Search for the cell housing the specified text and yield its [x, y] center coordinate. 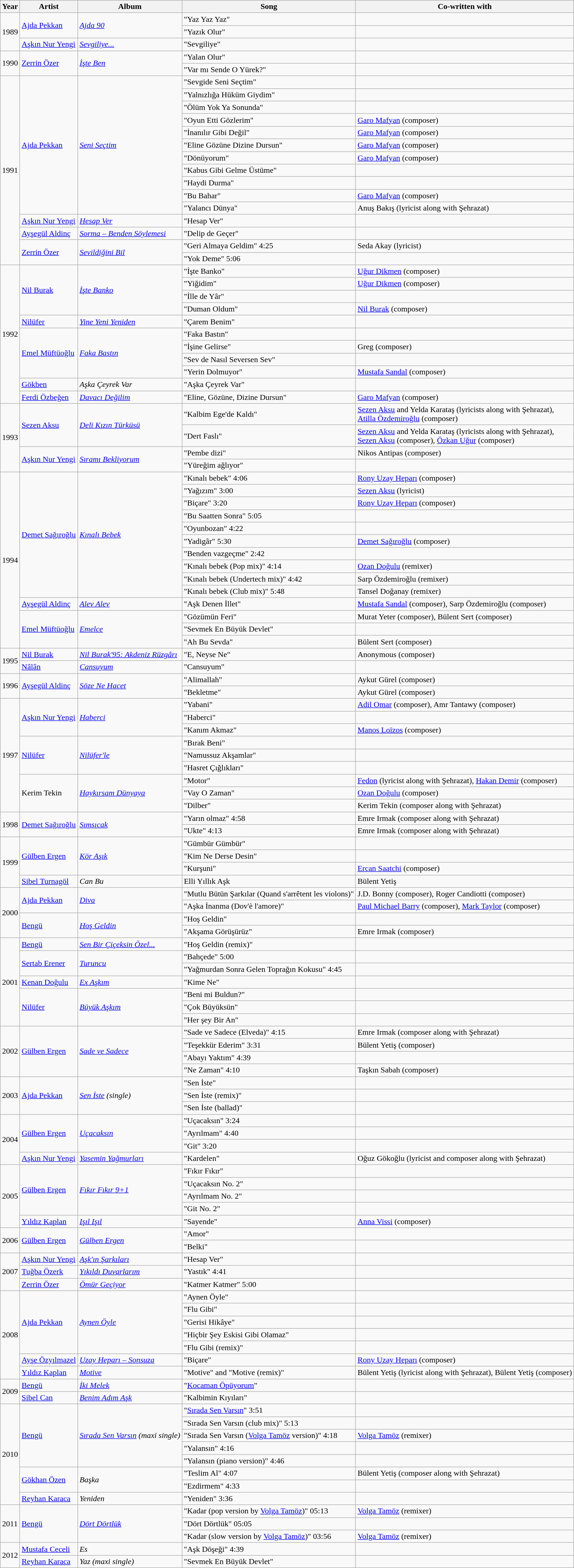
Bülent Yetiş (lyricist along with Şehrazat), Bülent Yetiş (composer) [465, 1372]
"Dönüyorum" [269, 158]
Es [130, 1549]
"Yerin Dolmuyor" [269, 372]
"İlle de Yâr" [269, 296]
"İnanılır Gibi Değil" [269, 132]
"Gerisi Hikâye" [269, 1322]
"Yarın olmaz" 4:58 [269, 818]
"Kınalı bebek (Pop mix)" 4:14 [269, 566]
"Bu Bahar" [269, 196]
"Haydi Durma" [269, 183]
Ajda 90 [130, 25]
"Yaz Yaz Yaz" [269, 19]
"Yeniden" 3:36 [269, 1498]
"Gümbür Gümbür" [269, 843]
"Hasret Çığlıkları" [269, 768]
"Sevgiliye" [269, 44]
Ozan Doğulu (composer) [465, 793]
"Bırak Beni" [269, 742]
2007 [10, 1272]
Nâlân [49, 667]
Song [269, 7]
"Ukte" 4:13 [269, 831]
"Kalbim Ege'de Kaldı" [269, 414]
"Kadar (pop version by Volga Tamöz)" 05:13 [269, 1511]
Kınalı Bebek [130, 535]
"Sırada Sen Varsın (Volga Tamöz version)" 4:18 [269, 1436]
Gökhan Özen [49, 1480]
Ercan Saatchi (composer) [465, 869]
Greg (composer) [465, 347]
Can Bu [130, 881]
"Dört Dörtlük" 05:05 [269, 1524]
"Çarem Benim" [269, 321]
"Kadar (slow version by Volga Tamöz)" 03:56 [269, 1536]
Fedon (lyricist along with Şehrazat), Hakan Demir (composer) [465, 780]
"Ezdirmem" 4:33 [269, 1486]
Nil Burak'95: Akdeniz Rüzgârı [130, 654]
Paul Michael Barry (composer), Mark Taylor (composer) [465, 906]
Ferdi Özbeğen [49, 397]
Işıl Işıl [130, 1221]
Demet Sağıroğlu (composer) [465, 541]
Sımsıcak [130, 825]
Faka Bastın [130, 353]
Yine Yeni Yeniden [130, 321]
"Yalan Olur" [269, 57]
"Aşk Denen İllet" [269, 604]
"Kabus Gibi Gelme Üstüme" [269, 170]
1996 [10, 686]
2000 [10, 913]
Sorma – Benden Söylemesi [130, 233]
2008 [10, 1335]
1995 [10, 661]
"Yastık" 4:41 [269, 1272]
Sezen Aksu (lyricist) [465, 491]
Sen Bir Çiçeksin Özel... [130, 944]
"Geri Almaya Geldim" 4:25 [269, 246]
Sezen Aksu and Yelda Karataş (lyricists along with Şehrazat),Atilla Özdemiroğlu (composer) [465, 414]
Kerim Tekin [49, 793]
"Oyun Etti Gözlerim" [269, 120]
Mustafa Sandal (composer), Sarp Özdemiroğlu (composer) [465, 604]
Ayşe Özyılmazel [49, 1360]
Sibel Turnagöl [49, 881]
Album [130, 7]
Haykırsam Dünyaya [130, 793]
"Eline, Gözüne, Dizine Dursun" [269, 397]
Haberci [130, 717]
"Sayende" [269, 1221]
"Sırada Sen Varsın" 3:51 [269, 1410]
"Beni mi Buldun?" [269, 995]
"Aynen Öyle" [269, 1297]
"Mutlu Bütün Şarkılar (Quand s'arrêtent les violons)" [269, 894]
Turuncu [130, 963]
Sırada Sen Varsın (maxi single) [130, 1436]
Sertab Erener [49, 963]
"Bahçede" 5:00 [269, 957]
"Kanım Akmaz" [269, 730]
İşte Banko [130, 290]
1997 [10, 755]
Sade ve Sadece [130, 1051]
Başka [130, 1480]
2001 [10, 982]
"Yabani" [269, 705]
Seni Seçtim [130, 145]
Uzay Heparı – Sonsuza [130, 1360]
"Git No. 2" [269, 1209]
"Delip de Geçer" [269, 233]
Kerim Tekin (composer along with Şehrazat) [465, 806]
Sibel Can [49, 1398]
Bülent Sert (composer) [465, 642]
"Teslim Al" 4:07 [269, 1473]
"Yiğidim" [269, 284]
Nil Burak (composer) [465, 309]
"Var mı Sende O Yürek?" [269, 70]
Hoş Geldin [130, 925]
Benim Adım Aşk [130, 1398]
Mustafa Ceceli [49, 1549]
1998 [10, 825]
Emre Irmak (composer) [465, 931]
Ex Aşkım [130, 982]
"Pembe dizi" [269, 453]
Tansel Doğanay (remixer) [465, 592]
Bülent Yetiş (composer) [465, 1045]
"Haberci" [269, 717]
Tuğba Özerk [49, 1272]
Deli Kızın Türküsü [130, 425]
Oğuz Gökoğlu (lyricist and composer along with Şehrazat) [465, 1158]
Elli Yıllık Aşk [269, 881]
Büyük Aşkım [130, 1007]
Bülent Yetiş [465, 881]
"Ayrılmam" 4:40 [269, 1133]
"İşte Banko" [269, 271]
"Belki" [269, 1247]
"Ayrılmam No. 2" [269, 1196]
Murat Yeter (composer), Bülent Sert (composer) [465, 617]
"Sevgide Seni Seçtim" [269, 82]
J.D. Bonny (composer), Roger Candiotti (composer) [465, 894]
Nilüfer'le [130, 755]
"İşine Gelirse" [269, 347]
Seda Akay (lyricist) [465, 246]
Sezen Aksu [49, 425]
"Yağızım" 3:00 [269, 491]
"Teşekkür Ederim" 3:31 [269, 1045]
Adil Omar (composer), Amr Tantawy (composer) [465, 705]
Nikos Antipas (composer) [465, 453]
Sevildiğini Bil [130, 252]
"Kurşuni" [269, 869]
Yıkıldı Duvarlarım [130, 1272]
"E, Neyse Ne" [269, 654]
Uçacaksın [130, 1133]
"Yalansın (piano version)" 4:46 [269, 1461]
Davacı Değilim [130, 397]
"Motor" [269, 780]
2012 [10, 1555]
2009 [10, 1392]
"Git" 3:20 [269, 1146]
"Sırada Sen Varsın (club mix)" 5:13 [269, 1423]
"Kim Ne Derse Desin" [269, 856]
İki Melek [130, 1385]
1990 [10, 63]
"Flu Gibi (remix)" [269, 1347]
"Katmer Katmer" 5:00 [269, 1284]
Ömür Geçiyor [130, 1284]
Co-written with [465, 7]
"Aşka İnanma (Dov'è l'amore)" [269, 906]
1999 [10, 862]
2010 [10, 1454]
1994 [10, 560]
Gökben [49, 385]
Emelce [130, 629]
2011 [10, 1524]
Anuş Bakış (lyricist along with Şehrazat) [465, 208]
1989 [10, 32]
Yaz (maxi single) [130, 1561]
2004 [10, 1139]
"Yalnızlığa Hüküm Giydim" [269, 95]
Motive [130, 1372]
"Yadigâr" 5:30 [269, 541]
"Gözümün Feri" [269, 617]
Taşkın Sabah (composer) [465, 1070]
"Akşama Görüşürüz" [269, 931]
"Hoş Geldin" [269, 919]
"Yalansın" 4:16 [269, 1448]
"Sade ve Sadece (Elveda)" 4:15 [269, 1032]
"Fıkır Fıkır" [269, 1171]
"Cansuyum" [269, 667]
Sezen Aksu and Yelda Karataş (lyricists along with Şehrazat),Sezen Aksu (composer), Özkan Uğur (composer) [465, 436]
"Benden vazgeçme" 2:42 [269, 553]
İşte Ben [130, 63]
Aynen Öyle [130, 1322]
2002 [10, 1051]
"Duman Oldum" [269, 309]
"Oyunbozan" 4:22 [269, 528]
"Sen İste (remix)" [269, 1095]
"Aşka Çeyrek Var" [269, 385]
"Faka Bastın" [269, 334]
Bülent Yetiş (composer along with Şehrazat) [465, 1473]
Sevgiliye... [130, 44]
"Her şey Bir An" [269, 1020]
Cansuyum [130, 667]
Kör Aşık [130, 856]
Yasemin Yağmurları [130, 1158]
Hesap Ver [130, 221]
Year [10, 7]
"Uçacaksın" 3:24 [269, 1120]
"Uçacaksın No. 2" [269, 1183]
Dört Dörtlük [130, 1524]
2003 [10, 1095]
"Abayı Yaktım" 4:39 [269, 1058]
"Dert Faslı" [269, 436]
"Namussuz Akşamlar" [269, 755]
Fıkır Fıkır 9+1 [130, 1190]
"Flu Gibi" [269, 1309]
2005 [10, 1196]
1993 [10, 438]
"Ne Zaman" 4:10 [269, 1070]
"Vay O Zaman" [269, 793]
"Ah Bu Sevda" [269, 642]
Anna Vissi (composer) [465, 1221]
Mustafa Sandal (composer) [465, 372]
"Kınalı bebek (Club mix)" 5:48 [269, 592]
"Dilber" [269, 806]
"Amor" [269, 1234]
"Kınalı bebek (Undertech mix)" 4:42 [269, 579]
"Çok Büyüksün" [269, 1007]
"Kocaman Öpüyorum" [269, 1385]
"Yazık Olur" [269, 32]
Yeniden [130, 1498]
"Yok Deme" 5:06 [269, 259]
"Sev de Nasıl Seversen Sev" [269, 359]
"Kalbimin Kıyıları" [269, 1398]
"Biçare" [269, 1360]
1991 [10, 170]
Kenan Doğulu [49, 982]
"Sen İste" [269, 1083]
"Alimallah" [269, 680]
Sıramı Bekliyorum [130, 459]
"Ölüm Yok Ya Sonunda" [269, 107]
Aşka Çeyrek Var [130, 385]
1992 [10, 334]
Diva [130, 900]
Söze Ne Hacet [130, 686]
Sen İste (single) [130, 1095]
Artist [49, 7]
"Sen İste (ballad)" [269, 1108]
"Kınalı bebek" 4:06 [269, 478]
"Aşk Döşeği" 4:39 [269, 1549]
"Yağmurdan Sonra Gelen Toprağın Kokusu" 4:45 [269, 969]
Manos Loïzos (composer) [465, 730]
"Kime Ne" [269, 982]
"Hiçbir Şey Eskisi Gibi Olamaz" [269, 1335]
"Eline Gözüne Dizine Dursun" [269, 145]
"Bu Saatten Sonra" 5:05 [269, 516]
Aşk'ın Şarkıları [130, 1259]
"Motive" and "Motive (remix)" [269, 1372]
Anonymous (composer) [465, 654]
"Biçare" 3:20 [269, 503]
"Hoş Geldin (remix)" [269, 944]
"Yalancı Dünya" [269, 208]
2006 [10, 1240]
Alev Alev [130, 604]
"Bekletme" [269, 692]
Ozan Doğulu (remixer) [465, 566]
"Yüreğim ağlıyor" [269, 465]
"Kardelen" [269, 1158]
Sarp Özdemiroğlu (remixer) [465, 579]
